Capture the cell that displays the provided text and extract its [x, y] central coordinate. 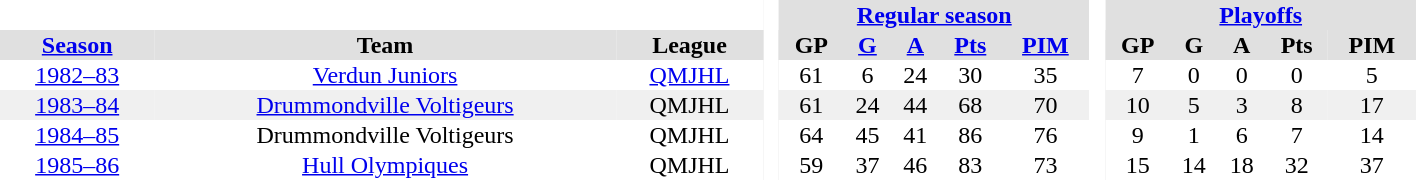
1 [1194, 135]
35 [1045, 75]
45 [868, 135]
League [690, 45]
Verdun Juniors [384, 75]
68 [970, 105]
1982–83 [77, 75]
32 [1297, 165]
83 [970, 165]
59 [811, 165]
76 [1045, 135]
3 [1242, 105]
8 [1297, 105]
Playoffs [1260, 15]
9 [1137, 135]
73 [1045, 165]
18 [1242, 165]
1985–86 [77, 165]
1984–85 [77, 135]
44 [915, 105]
Season [77, 45]
Regular season [934, 15]
1983–84 [77, 105]
30 [970, 75]
64 [811, 135]
15 [1137, 165]
Hull Olympiques [384, 165]
41 [915, 135]
46 [915, 165]
70 [1045, 105]
10 [1137, 105]
86 [970, 135]
Team [384, 45]
17 [1372, 105]
